For the text-containing cell, return its midpoint in (x, y) coordinate format. 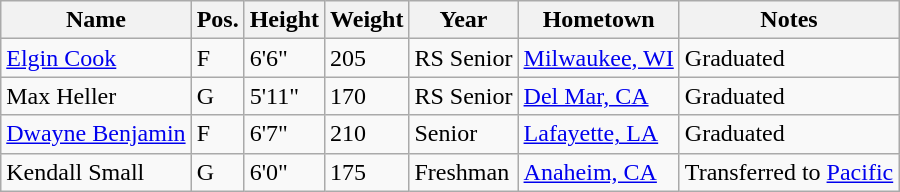
Hometown (598, 20)
Max Heller (96, 96)
Weight (367, 20)
Pos. (218, 20)
Name (96, 20)
Year (464, 20)
205 (367, 58)
Notes (788, 20)
Freshman (464, 172)
6'0" (284, 172)
Elgin Cook (96, 58)
210 (367, 134)
6'6" (284, 58)
6'7" (284, 134)
Height (284, 20)
5'11" (284, 96)
Anaheim, CA (598, 172)
Dwayne Benjamin (96, 134)
Senior (464, 134)
Lafayette, LA (598, 134)
Del Mar, CA (598, 96)
170 (367, 96)
Kendall Small (96, 172)
Transferred to Pacific (788, 172)
Milwaukee, WI (598, 58)
175 (367, 172)
